Search for the cell housing the specified text and yield its (X, Y) center coordinate. 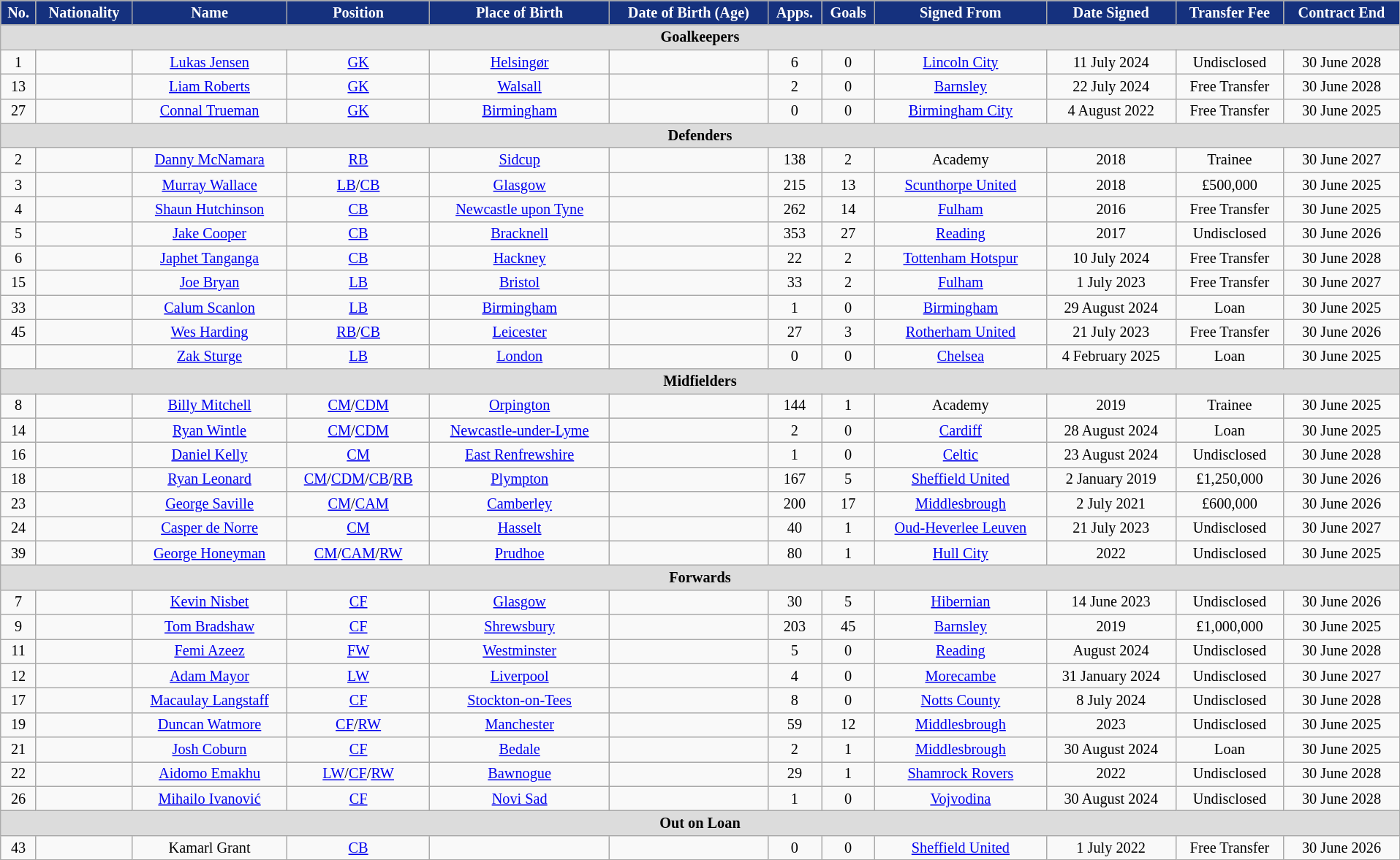
Sidcup (520, 160)
10 July 2024 (1111, 258)
1 July 2023 (1111, 283)
Macaulay Langstaff (210, 700)
Kamarl Grant (210, 848)
167 (795, 479)
2017 (1111, 234)
Place of Birth (520, 12)
2 July 2021 (1111, 503)
Newcastle upon Tyne (520, 209)
Scunthorpe United (961, 185)
Hackney (520, 258)
Walsall (520, 86)
Camberley (520, 503)
£600,000 (1230, 503)
Signed From (961, 12)
30 (795, 602)
Josh Coburn (210, 750)
Prudhoe (520, 553)
RB/CB (358, 332)
Forwards (700, 577)
Goals (848, 12)
Hasselt (520, 528)
2023 (1111, 725)
Apps. (795, 12)
Oud-Heverlee Leuven (961, 528)
Femi Azeez (210, 651)
24 (19, 528)
Calum Scanlon (210, 308)
28 August 2024 (1111, 430)
200 (795, 503)
London (520, 357)
CM/CAM (358, 503)
Vojvodina (961, 799)
Plympton (520, 479)
Stockton-on-Tees (520, 700)
Defenders (700, 135)
Daniel Kelly (210, 454)
Manchester (520, 725)
£1,000,000 (1230, 626)
CM/CAM/RW (358, 553)
80 (795, 553)
Hull City (961, 553)
Birmingham City (961, 111)
Position (358, 12)
7 (19, 602)
203 (795, 626)
FW (358, 651)
Liverpool (520, 676)
Joe Bryan (210, 283)
Aidomo Emakhu (210, 774)
144 (795, 406)
Rotherham United (961, 332)
Zak Sturge (210, 357)
Leicester (520, 332)
Nationality (83, 12)
26 (19, 799)
Jake Cooper (210, 234)
August 2024 (1111, 651)
29 August 2024 (1111, 308)
Name (210, 12)
Orpington (520, 406)
Morecambe (961, 676)
14 June 2023 (1111, 602)
59 (795, 725)
138 (795, 160)
15 (19, 283)
Novi Sad (520, 799)
Mihailo Ivanović (210, 799)
Shrewsbury (520, 626)
Helsingør (520, 61)
Date Signed (1111, 12)
4 August 2022 (1111, 111)
Duncan Watmore (210, 725)
29 (795, 774)
Tottenham Hotspur (961, 258)
LW/CF/RW (358, 774)
Westminster (520, 651)
Ryan Leonard (210, 479)
40 (795, 528)
Bawnogue (520, 774)
Tom Bradshaw (210, 626)
22 July 2024 (1111, 86)
43 (19, 848)
Ryan Wintle (210, 430)
2016 (1111, 209)
Bracknell (520, 234)
Goalkeepers (700, 37)
16 (19, 454)
No. (19, 12)
Contract End (1342, 12)
Wes Harding (210, 332)
Liam Roberts (210, 86)
Cardiff (961, 430)
Shaun Hutchinson (210, 209)
Murray Wallace (210, 185)
RB (358, 160)
11 (19, 651)
21 (19, 750)
Kevin Nisbet (210, 602)
Midfielders (700, 381)
Bedale (520, 750)
Connal Trueman (210, 111)
8 July 2024 (1111, 700)
Billy Mitchell (210, 406)
Chelsea (961, 357)
George Saville (210, 503)
11 July 2024 (1111, 61)
Bristol (520, 283)
George Honeyman (210, 553)
LB/CB (358, 185)
23 August 2024 (1111, 454)
Danny McNamara (210, 160)
Transfer Fee (1230, 12)
39 (19, 553)
£1,250,000 (1230, 479)
Date of Birth (Age) (689, 12)
Lukas Jensen (210, 61)
Japhet Tanganga (210, 258)
£500,000 (1230, 185)
East Renfrewshire (520, 454)
353 (795, 234)
Out on Loan (700, 823)
4 February 2025 (1111, 357)
9 (19, 626)
215 (795, 185)
1 July 2022 (1111, 848)
Celtic (961, 454)
19 (19, 725)
LW (358, 676)
262 (795, 209)
CM/CDM/CB/RB (358, 479)
2 January 2019 (1111, 479)
18 (19, 479)
Newcastle-under-Lyme (520, 430)
Adam Mayor (210, 676)
Shamrock Rovers (961, 774)
Casper de Norre (210, 528)
23 (19, 503)
Lincoln City (961, 61)
Hibernian (961, 602)
Notts County (961, 700)
CF/RW (358, 725)
31 January 2024 (1111, 676)
